Extract the [X, Y] coordinate from the center of the cell holding the provided text.  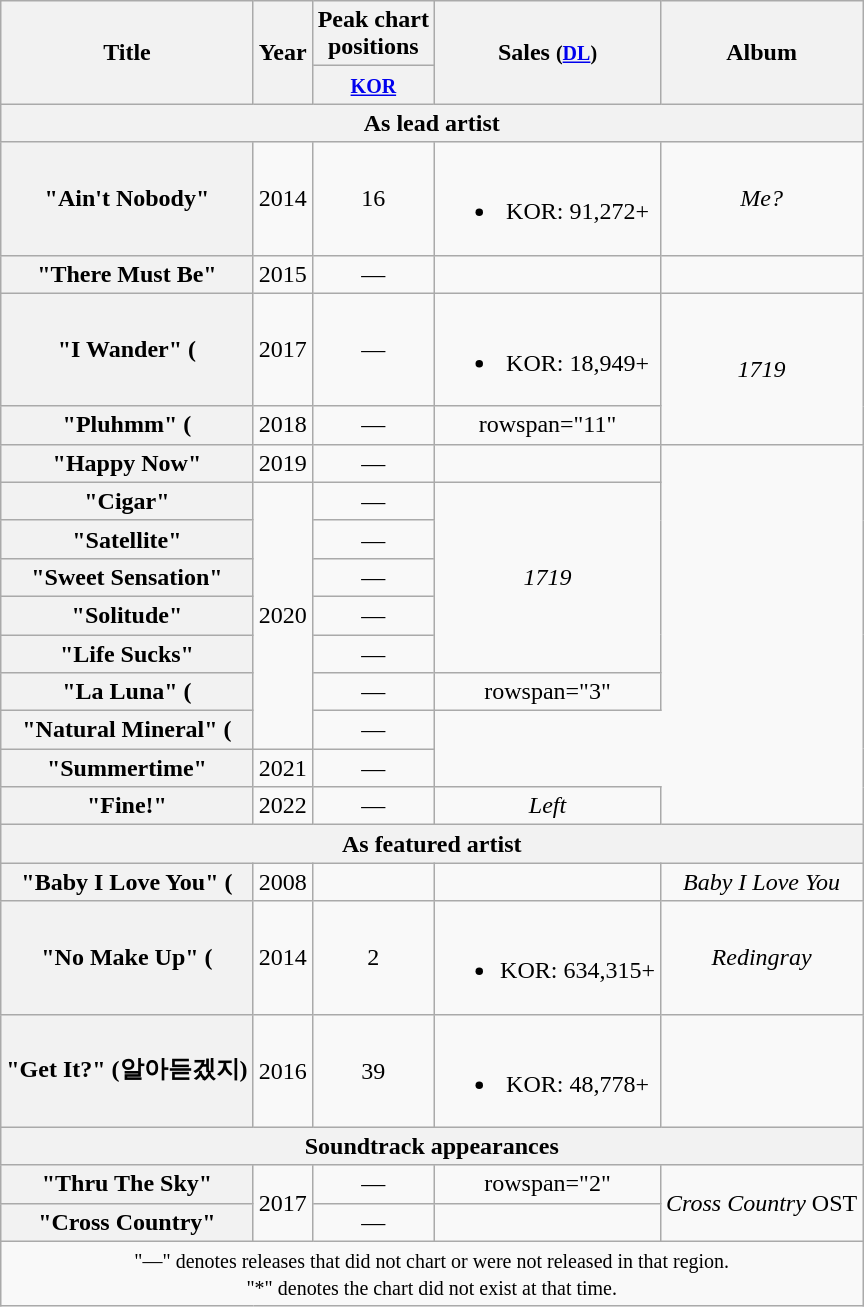
2015 [282, 274]
KOR [373, 85]
"Fine!" [127, 806]
2020 [282, 615]
2022 [282, 806]
"Get It?" (알아듣겠지) [127, 1070]
"Ain't Nobody" [127, 198]
"Cigar" [127, 501]
Soundtrack appearances [432, 1146]
As featured artist [432, 844]
"—" denotes releases that did not chart or were not released in that region."*" denotes the chart did not exist at that time. [432, 1274]
Album [761, 52]
Year [282, 52]
KOR: 91,272+ [548, 198]
"Life Sucks" [127, 653]
Peak chart positions [373, 34]
39 [373, 1070]
KOR: 634,315+ [548, 958]
2021 [282, 768]
"Cross Country" [127, 1222]
rowspan="2" [548, 1184]
Title [127, 52]
KOR: 18,949+ [548, 350]
rowspan="3" [548, 692]
16 [373, 198]
2008 [282, 882]
"Happy Now" [127, 463]
Sales (DL) [548, 52]
rowspan="11" [548, 425]
2019 [282, 463]
"La Luna" ( [127, 692]
"Solitude" [127, 615]
2 [373, 958]
"Pluhmm" ( [127, 425]
KOR: 48,778+ [548, 1070]
"Satellite" [127, 539]
"Summertime" [127, 768]
As lead artist [432, 123]
"No Make Up" ( [127, 958]
"There Must Be" [127, 274]
2018 [282, 425]
"Natural Mineral" ( [127, 730]
Baby I Love You [761, 882]
Cross Country OST [761, 1203]
"Sweet Sensation" [127, 577]
2016 [282, 1070]
Me? [761, 198]
Left [548, 806]
"Thru The Sky" [127, 1184]
"Baby I Love You" ( [127, 882]
Redingray [761, 958]
"I Wander" ( [127, 350]
